Return the (x, y) coordinate for the center point of the cell that contains the specified text.  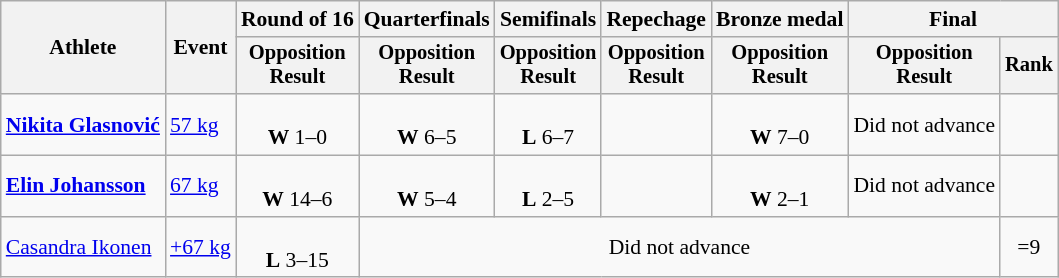
67 kg (200, 186)
Bronze medal (780, 19)
L 3–15 (298, 248)
Event (200, 48)
W 6–5 (427, 124)
W 5–4 (427, 186)
W 2–1 (780, 186)
W 7–0 (780, 124)
W 14–6 (298, 186)
L 2–5 (548, 186)
57 kg (200, 124)
Final (952, 19)
Elin Johansson (83, 186)
W 1–0 (298, 124)
Casandra Ikonen (83, 248)
Rank (1029, 66)
=9 (1029, 248)
Round of 16 (298, 19)
Quarterfinals (427, 19)
+67 kg (200, 248)
Repechage (656, 19)
L 6–7 (548, 124)
Athlete (83, 48)
Nikita Glasnović (83, 124)
Semifinals (548, 19)
